Return (X, Y) of the center of cell containing provided text 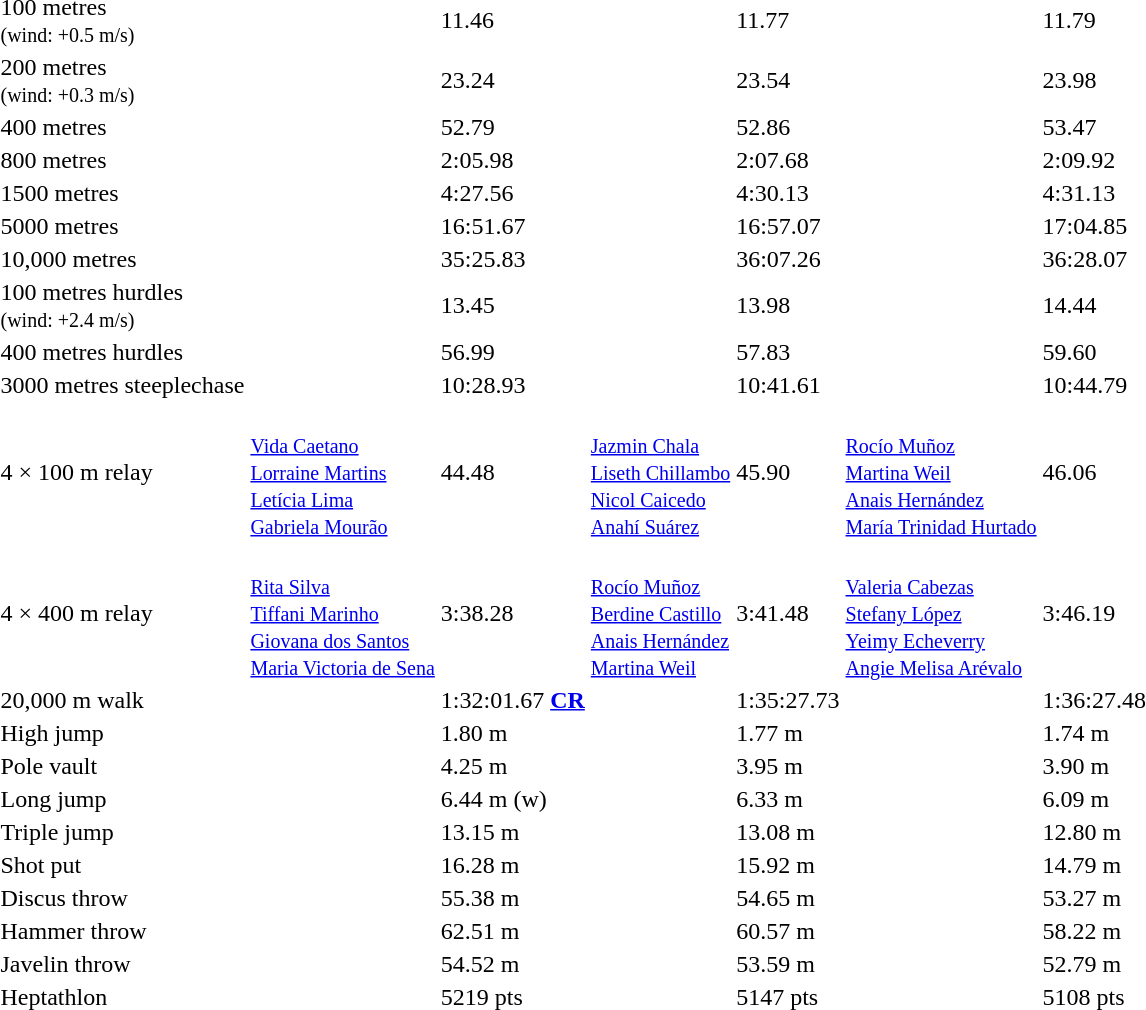
1.80 m (512, 733)
44.48 (512, 472)
3:41.48 (788, 613)
13.45 (512, 306)
Valeria CabezasStefany LópezYeimy EcheverryAngie Melisa Arévalo (941, 613)
54.52 m (512, 964)
1.77 m (788, 733)
53.59 m (788, 964)
1:32:01.67 CR (512, 700)
2:07.68 (788, 160)
Rocío MuñozMartina WeilAnais HernándezMaría Trinidad Hurtado (941, 472)
6.44 m (w) (512, 799)
3.95 m (788, 766)
23.54 (788, 80)
16:57.07 (788, 226)
56.99 (512, 352)
4:30.13 (788, 193)
4:27.56 (512, 193)
6.33 m (788, 799)
16:51.67 (512, 226)
13.98 (788, 306)
36:07.26 (788, 259)
10:28.93 (512, 385)
57.83 (788, 352)
23.24 (512, 80)
16.28 m (512, 865)
13.15 m (512, 832)
52.86 (788, 127)
15.92 m (788, 865)
45.90 (788, 472)
55.38 m (512, 898)
62.51 m (512, 931)
Rita SilvaTiffani MarinhoGiovana dos SantosMaria Victoria de Sena (342, 613)
3:38.28 (512, 613)
10:41.61 (788, 385)
35:25.83 (512, 259)
4.25 m (512, 766)
1:35:27.73 (788, 700)
Jazmin ChalaLiseth ChillamboNicol CaicedoAnahí Suárez (660, 472)
60.57 m (788, 931)
52.79 (512, 127)
Rocío MuñozBerdine CastilloAnais HernándezMartina Weil (660, 613)
13.08 m (788, 832)
54.65 m (788, 898)
2:05.98 (512, 160)
Vida CaetanoLorraine MartinsLetícia LimaGabriela Mourão (342, 472)
